Determine the (X, Y) coordinate at the center of the cell enclosing the given text.  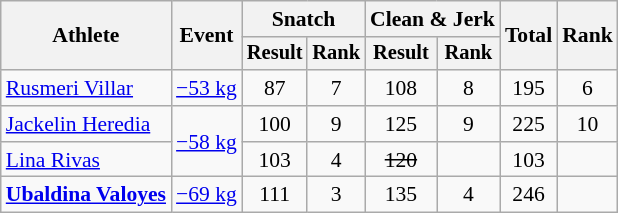
111 (275, 195)
Event (206, 36)
135 (401, 195)
−58 kg (206, 142)
87 (275, 88)
7 (336, 88)
10 (588, 124)
−69 kg (206, 195)
6 (588, 88)
108 (401, 88)
Lina Rivas (86, 160)
−53 kg (206, 88)
3 (336, 195)
Jackelin Heredia (86, 124)
100 (275, 124)
246 (528, 195)
8 (468, 88)
Snatch (304, 19)
225 (528, 124)
Clean & Jerk (432, 19)
195 (528, 88)
125 (401, 124)
Ubaldina Valoyes (86, 195)
120 (401, 160)
Total (528, 36)
Athlete (86, 36)
Rusmeri Villar (86, 88)
